Detect which cell encompasses the target text, then output its (X, Y) center coordinate. 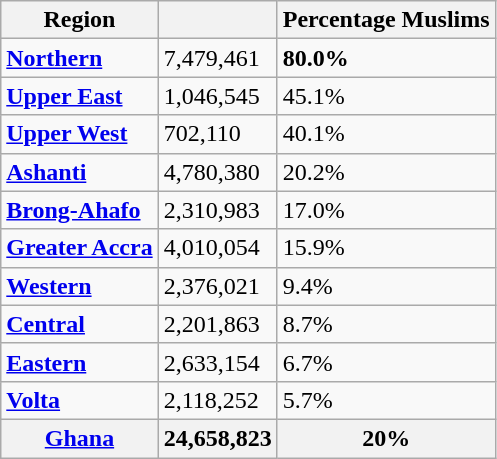
Northern (80, 58)
Eastern (80, 362)
Volta (80, 400)
7,479,461 (218, 58)
80.0% (386, 58)
15.9% (386, 248)
2,201,863 (218, 324)
Percentage Muslims (386, 20)
4,010,054 (218, 248)
8.7% (386, 324)
24,658,823 (218, 438)
4,780,380 (218, 172)
2,376,021 (218, 286)
Western (80, 286)
9.4% (386, 286)
2,633,154 (218, 362)
2,118,252 (218, 400)
Upper West (80, 134)
20.2% (386, 172)
702,110 (218, 134)
6.7% (386, 362)
17.0% (386, 210)
1,046,545 (218, 96)
Central (80, 324)
45.1% (386, 96)
40.1% (386, 134)
20% (386, 438)
Brong-Ahafo (80, 210)
Region (80, 20)
Ghana (80, 438)
2,310,983 (218, 210)
Greater Accra (80, 248)
Upper East (80, 96)
Ashanti (80, 172)
5.7% (386, 400)
